Return the [X, Y] coordinate for the center point of the cell that contains the specified text.  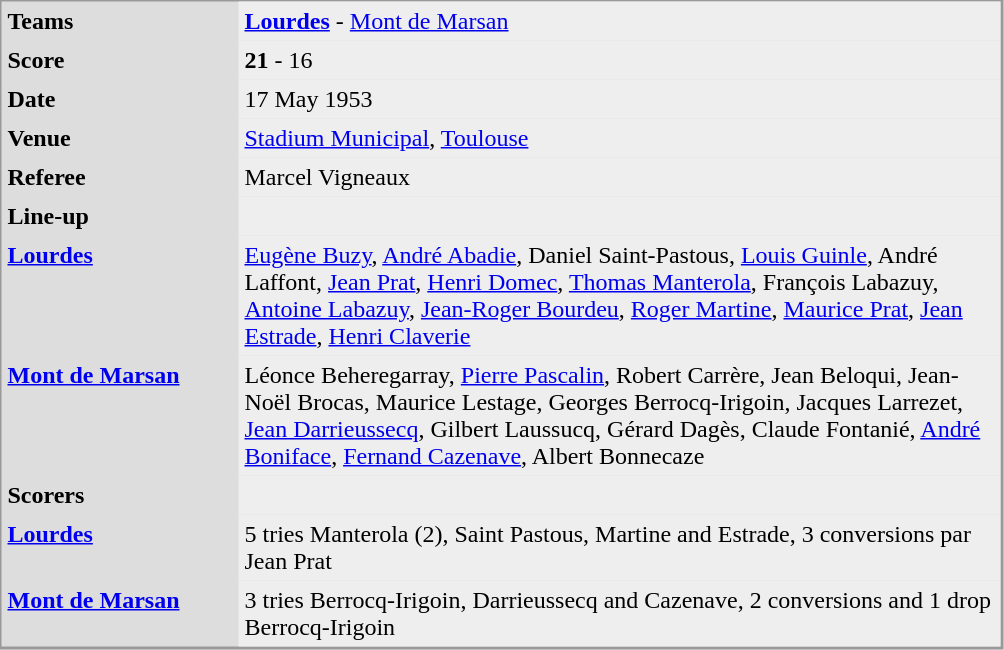
Venue [120, 138]
Score [120, 60]
Lourdes - Mont de Marsan [619, 22]
5 tries Manterola (2), Saint Pastous, Martine and Estrade, 3 conversions par Jean Prat [619, 547]
Referee [120, 178]
Stadium Municipal, Toulouse [619, 138]
3 tries Berrocq-Irigoin, Darrieussecq and Cazenave, 2 conversions and 1 drop Berrocq-Irigoin [619, 613]
Scorers [120, 496]
Marcel Vigneaux [619, 178]
Teams [120, 22]
21 - 16 [619, 60]
Date [120, 100]
17 May 1953 [619, 100]
Line-up [120, 216]
